Identify which cell holds the provided text, then report its [X, Y] central coordinate. 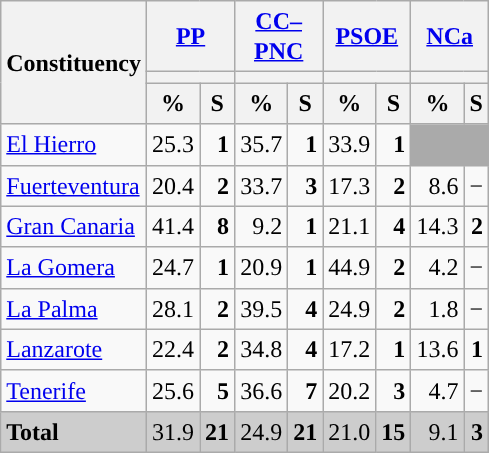
39.5 [262, 308]
La Palma [74, 308]
PP [190, 36]
33.9 [350, 144]
15 [394, 432]
35.7 [262, 144]
28.1 [172, 308]
14.3 [438, 226]
33.7 [262, 186]
21.0 [350, 432]
41.4 [172, 226]
NCa [450, 36]
20.2 [350, 390]
17.3 [350, 186]
8.6 [438, 186]
8 [218, 226]
9.1 [438, 432]
Tenerife [74, 390]
31.9 [172, 432]
9.2 [262, 226]
25.6 [172, 390]
La Gomera [74, 268]
24.7 [172, 268]
22.4 [172, 350]
20.9 [262, 268]
4.7 [438, 390]
1.8 [438, 308]
7 [306, 390]
17.2 [350, 350]
44.9 [350, 268]
Constituency [74, 62]
Total [74, 432]
25.3 [172, 144]
21.1 [350, 226]
4.2 [438, 268]
CC–PNC [279, 36]
20.4 [172, 186]
Fuerteventura [74, 186]
36.6 [262, 390]
5 [218, 390]
El Hierro [74, 144]
Gran Canaria [74, 226]
34.8 [262, 350]
PSOE [367, 36]
Lanzarote [74, 350]
13.6 [438, 350]
